Detect which cell encompasses the target text, then output its [X, Y] center coordinate. 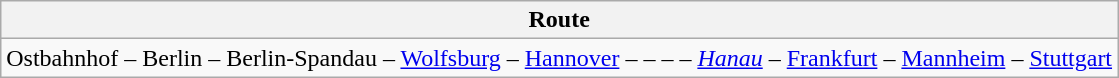
Ostbahnhof – Berlin – Berlin-Spandau – Wolfsburg – Hannover – – – – Hanau – Frankfurt – Mannheim – Stuttgart [560, 58]
Route [560, 20]
